From the cell containing the given text, extract its center point as (x, y) coordinate. 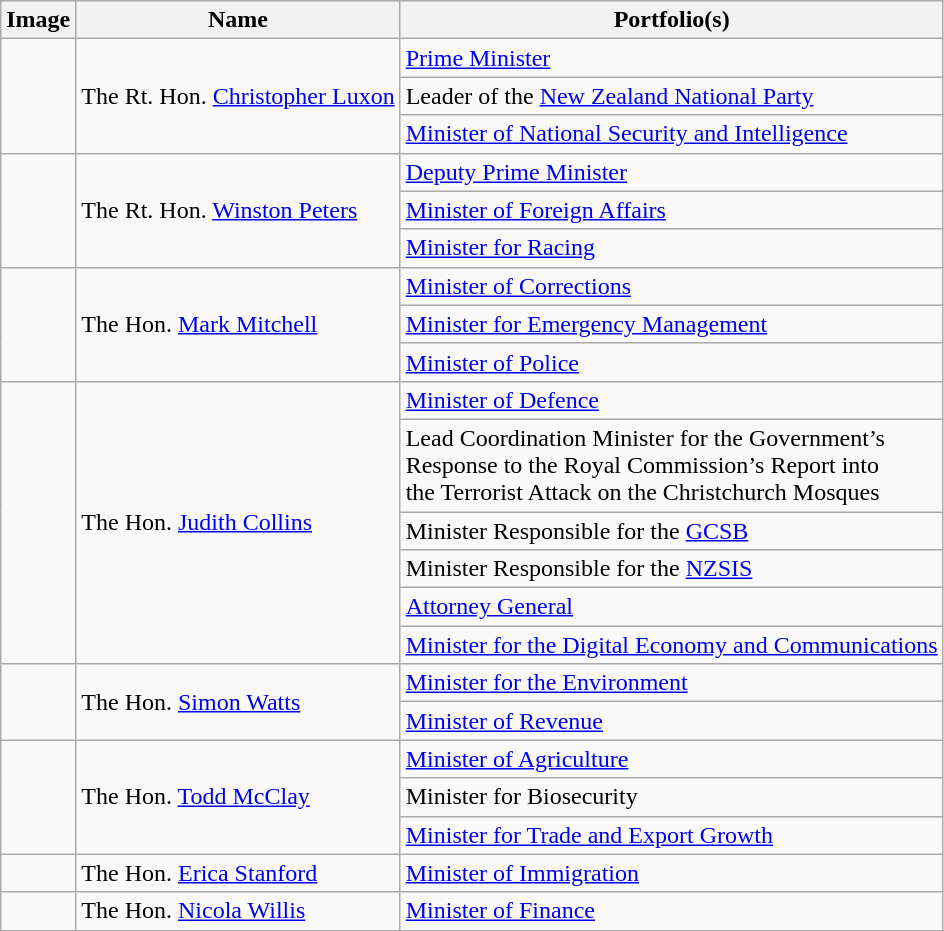
Minister of Police (672, 362)
Minister of Revenue (672, 721)
Name (238, 20)
The Hon. Todd McClay (238, 797)
The Hon. Mark Mitchell (238, 324)
Minister for the Digital Economy and Communications (672, 645)
Minister for Trade and Export Growth (672, 835)
Minister of Finance (672, 911)
The Hon. Nicola Willis (238, 911)
Minister for Emergency Management (672, 324)
The Rt. Hon. Winston Peters (238, 210)
Portfolio(s) (672, 20)
Lead Coordination Minister for the Government’s Response to the Royal Commission’s Report into the Terrorist Attack on the Christchurch Mosques (672, 465)
Minister Responsible for the GCSB (672, 531)
Prime Minister (672, 58)
Minister of National Security and Intelligence (672, 134)
The Hon. Simon Watts (238, 702)
Minister of Corrections (672, 286)
Deputy Prime Minister (672, 172)
Minister for the Environment (672, 683)
Minister of Agriculture (672, 759)
Minister Responsible for the NZSIS (672, 569)
Minister of Foreign Affairs (672, 210)
Minister of Defence (672, 400)
The Rt. Hon. Christopher Luxon (238, 96)
Leader of the New Zealand National Party (672, 96)
The Hon. Erica Stanford (238, 873)
Image (38, 20)
Minister for Biosecurity (672, 797)
The Hon. Judith Collins (238, 522)
Minister for Racing (672, 248)
Attorney General (672, 607)
Minister of Immigration (672, 873)
